Determine the (x, y) coordinate at the center of the cell enclosing the given text.  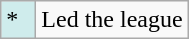
* (18, 20)
Led the league (112, 20)
